Locate the cell with the specified text and output its (X, Y) center coordinate. 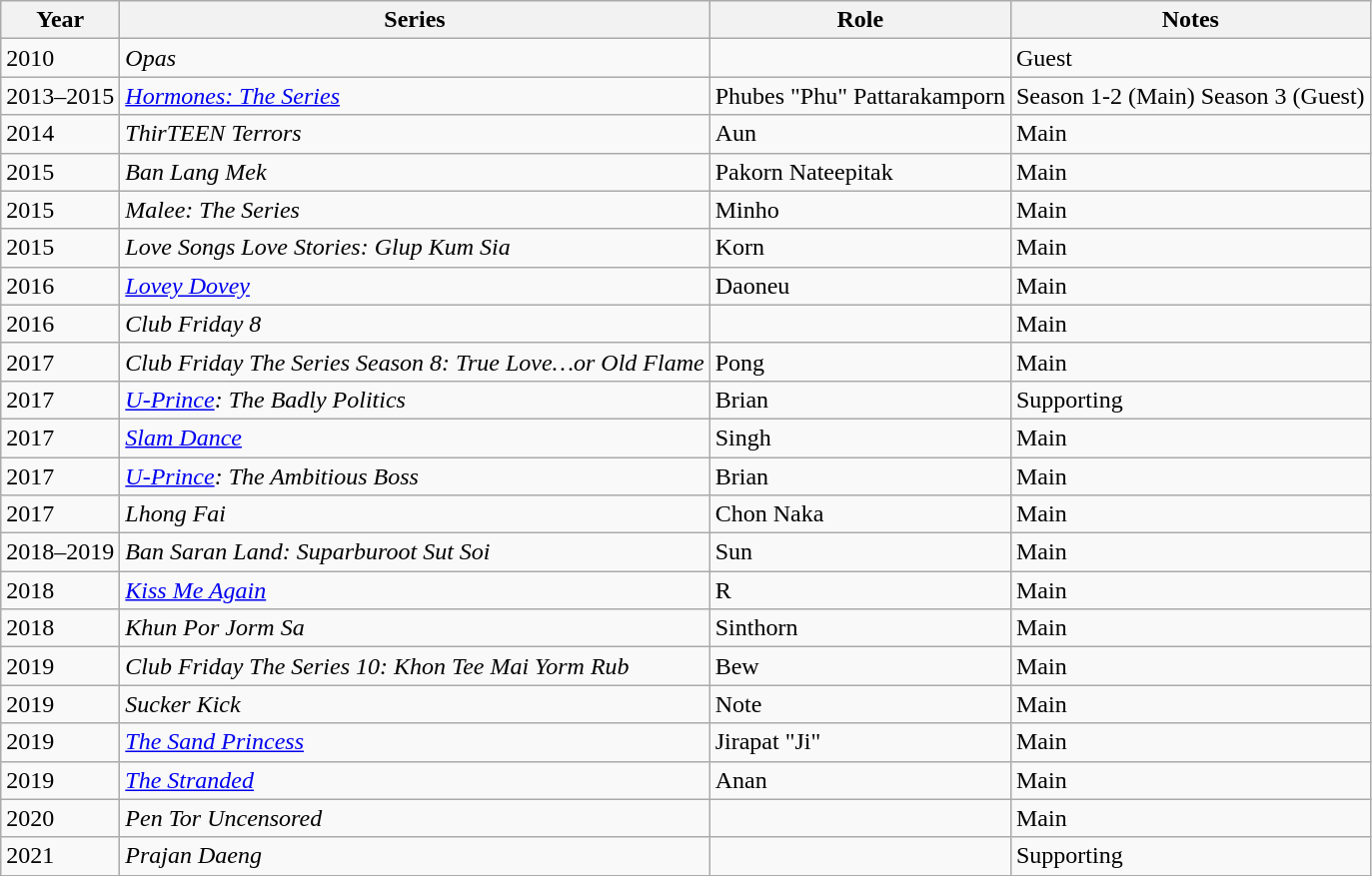
Love Songs Love Stories: Glup Kum Sia (415, 248)
Korn (859, 248)
Sun (859, 552)
Ban Lang Mek (415, 172)
Kiss Me Again (415, 590)
Role (859, 20)
Series (415, 20)
Club Friday 8 (415, 324)
Notes (1190, 20)
Guest (1190, 58)
Chon Naka (859, 514)
2014 (60, 134)
Club Friday The Series 10: Khon Tee Mai Yorm Rub (415, 666)
U-Prince: The Ambitious Boss (415, 476)
2013–2015 (60, 96)
U-Prince: The Badly Politics (415, 400)
Daoneu (859, 286)
Lhong Fai (415, 514)
Bew (859, 666)
Anan (859, 780)
Pen Tor Uncensored (415, 818)
Ban Saran Land: Suparburoot Sut Soi (415, 552)
Pong (859, 362)
2021 (60, 856)
2018–2019 (60, 552)
Minho (859, 210)
Malee: The Series (415, 210)
2010 (60, 58)
Slam Dance (415, 438)
The Stranded (415, 780)
Season 1-2 (Main) Season 3 (Guest) (1190, 96)
ThirTEEN Terrors (415, 134)
Jirapat "Ji" (859, 742)
Phubes "Phu" Pattarakamporn (859, 96)
Singh (859, 438)
Opas (415, 58)
Prajan Daeng (415, 856)
Lovey Dovey (415, 286)
Year (60, 20)
Sinthorn (859, 628)
Note (859, 704)
Hormones: The Series (415, 96)
The Sand Princess (415, 742)
Sucker Kick (415, 704)
Pakorn Nateepitak (859, 172)
2020 (60, 818)
Khun Por Jorm Sa (415, 628)
Club Friday The Series Season 8: True Love…or Old Flame (415, 362)
Aun (859, 134)
R (859, 590)
